Scan for the cell matching the given text and deliver its [X, Y] coordinate at center. 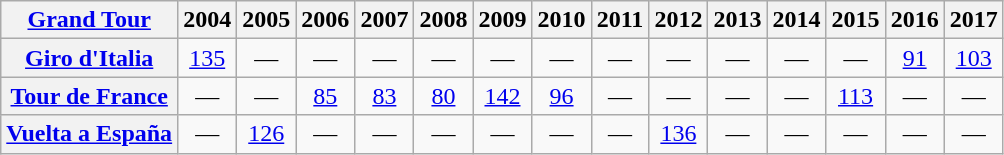
113 [856, 96]
142 [502, 96]
2017 [974, 20]
2012 [678, 20]
2005 [266, 20]
83 [384, 96]
Vuelta a España [90, 134]
85 [326, 96]
91 [914, 58]
103 [974, 58]
136 [678, 134]
Tour de France [90, 96]
2009 [502, 20]
2016 [914, 20]
2015 [856, 20]
2007 [384, 20]
126 [266, 134]
Giro d'Italia [90, 58]
2013 [738, 20]
2004 [208, 20]
2006 [326, 20]
2011 [620, 20]
96 [562, 96]
135 [208, 58]
2008 [444, 20]
80 [444, 96]
2014 [796, 20]
2010 [562, 20]
Grand Tour [90, 20]
